Extract the [x, y] coordinate from the center of the cell holding the provided text.  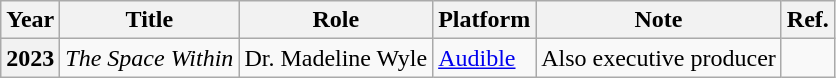
2023 [30, 58]
Audible [484, 58]
Ref. [808, 20]
Dr. Madeline Wyle [336, 58]
Note [659, 20]
The Space Within [150, 58]
Year [30, 20]
Platform [484, 20]
Role [336, 20]
Title [150, 20]
Also executive producer [659, 58]
